For the text-containing cell, return its midpoint in (X, Y) coordinate format. 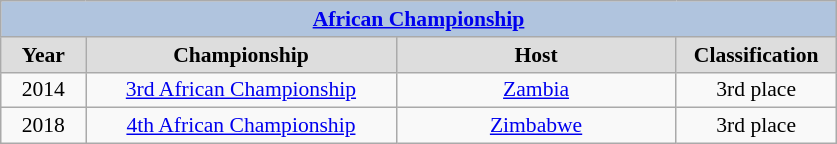
Classification (756, 55)
Zimbabwe (536, 126)
Year (44, 55)
Championship (241, 55)
2014 (44, 90)
Host (536, 55)
African Championship (419, 19)
3rd African Championship (241, 90)
4th African Championship (241, 126)
2018 (44, 126)
Zambia (536, 90)
